Capture the cell that displays the provided text and extract its [x, y] central coordinate. 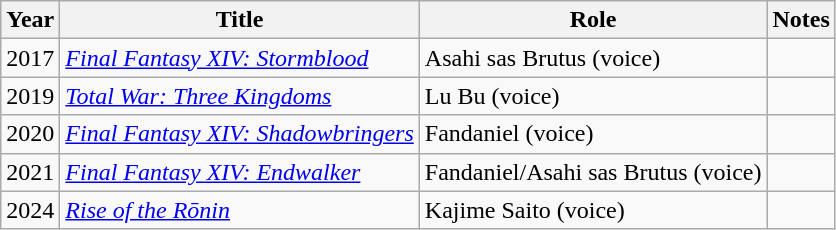
Final Fantasy XIV: Endwalker [240, 172]
Final Fantasy XIV: Stormblood [240, 58]
2021 [30, 172]
Role [593, 20]
Fandaniel (voice) [593, 134]
Notes [801, 20]
Lu Bu (voice) [593, 96]
Final Fantasy XIV: Shadowbringers [240, 134]
Asahi sas Brutus (voice) [593, 58]
Title [240, 20]
2017 [30, 58]
2020 [30, 134]
2019 [30, 96]
Year [30, 20]
Kajime Saito (voice) [593, 210]
2024 [30, 210]
Total War: Three Kingdoms [240, 96]
Fandaniel/Asahi sas Brutus (voice) [593, 172]
Rise of the Rōnin [240, 210]
